Return the [X, Y] coordinate for the center point of the cell that contains the specified text.  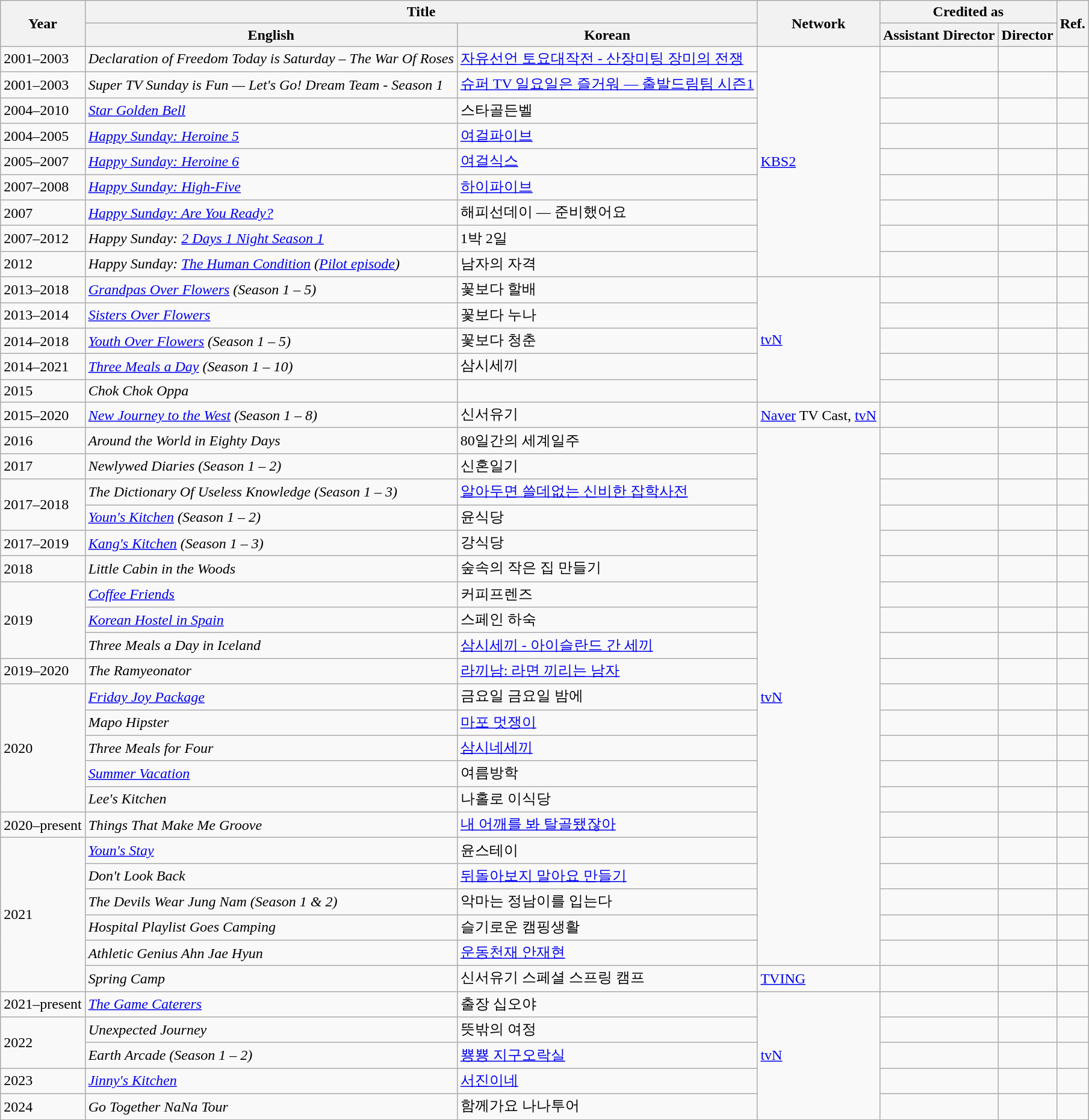
내 어깨를 봐 탈골됐잖아 [607, 825]
2017–2019 [43, 543]
1박 2일 [607, 238]
Summer Vacation [271, 774]
Youn's Kitchen (Season 1 – 2) [271, 518]
2013–2018 [43, 290]
신서유기 [607, 415]
꽃보다 할배 [607, 290]
Assistant Director [939, 35]
2022 [43, 1042]
KBS2 [819, 161]
Mapo Hipster [271, 722]
2024 [43, 1106]
자유선언 토요대작전 - 산장미팅 장미의 전쟁 [607, 59]
Korean Hostel in Spain [271, 620]
출장 십오야 [607, 1004]
Youn's Stay [271, 851]
2014–2018 [43, 341]
2014–2021 [43, 367]
Network [819, 23]
Kang's Kitchen (Season 1 – 3) [271, 543]
뿅뿅 지구오락실 [607, 1056]
강식당 [607, 543]
Happy Sunday: Are You Ready? [271, 213]
The Game Caterers [271, 1004]
Korean [607, 35]
2012 [43, 264]
2020 [43, 747]
Things That Make Me Groove [271, 825]
Year [43, 23]
Newlywed Diaries (Season 1 – 2) [271, 466]
숲속의 작은 집 만들기 [607, 569]
Earth Arcade (Season 1 – 2) [271, 1056]
2023 [43, 1081]
Happy Sunday: Heroine 5 [271, 136]
Lee's Kitchen [271, 799]
Youth Over Flowers (Season 1 – 5) [271, 341]
The Dictionary Of Useless Knowledge (Season 1 – 3) [271, 492]
Star Golden Bell [271, 111]
악마는 정남이를 입는다 [607, 902]
Happy Sunday: 2 Days 1 Night Season 1 [271, 238]
Happy Sunday: High-Five [271, 188]
꽃보다 누나 [607, 315]
Friday Joy Package [271, 697]
2007 [43, 213]
2019 [43, 620]
Super TV Sunday is Fun — Let's Go! Dream Team - Season 1 [271, 84]
신혼일기 [607, 466]
Title [421, 12]
Unexpected Journey [271, 1030]
Three Meals a Day (Season 1 – 10) [271, 367]
커피프렌즈 [607, 595]
슬기로운 캠핑생활 [607, 928]
해피선데이 — 준비했어요 [607, 213]
삼시세끼 - 아이슬란드 간 세끼 [607, 645]
2017–2018 [43, 504]
윤스테이 [607, 851]
신서유기 스페셜 스프링 캠프 [607, 979]
Athletic Genius Ahn Jae Hyun [271, 953]
여름방학 [607, 774]
Director [1027, 35]
하이파이브 [607, 188]
알아두면 쓸데없는 신비한 잡학사전 [607, 492]
The Devils Wear Jung Nam (Season 1 & 2) [271, 902]
뒤돌아보지 말아요 만들기 [607, 876]
New Journey to the West (Season 1 – 8) [271, 415]
Coffee Friends [271, 595]
80일간의 세계일주 [607, 441]
Spring Camp [271, 979]
Declaration of Freedom Today is Saturday – The War Of Roses [271, 59]
2016 [43, 441]
금요일 금요일 밤에 [607, 697]
삼시세끼 [607, 367]
2021 [43, 915]
Grandpas Over Flowers (Season 1 – 5) [271, 290]
2004–2010 [43, 111]
2013–2014 [43, 315]
Happy Sunday: Heroine 6 [271, 161]
2015–2020 [43, 415]
스타골든벨 [607, 111]
Go Together NaNa Tour [271, 1106]
2005–2007 [43, 161]
TVING [819, 979]
여걸파이브 [607, 136]
Happy Sunday: The Human Condition (Pilot episode) [271, 264]
남자의 자격 [607, 264]
슈퍼 TV 일요일은 즐거워 — 출발드림팀 시즌1 [607, 84]
2019–2020 [43, 672]
여걸식스 [607, 161]
English [271, 35]
함께가요 나나투어 [607, 1106]
Naver TV Cast, tvN [819, 415]
2017 [43, 466]
The Ramyeonator [271, 672]
스페인 하숙 [607, 620]
Little Cabin in the Woods [271, 569]
Sisters Over Flowers [271, 315]
2015 [43, 391]
2018 [43, 569]
Three Meals a Day in Iceland [271, 645]
Jinny's Kitchen [271, 1081]
운동천재 안재현 [607, 953]
2007–2008 [43, 188]
라끼남: 라면 끼리는 남자 [607, 672]
Chok Chok Oppa [271, 391]
Ref. [1073, 23]
마포 멋쟁이 [607, 722]
Hospital Playlist Goes Camping [271, 928]
Credited as [968, 12]
Three Meals for Four [271, 749]
2020–present [43, 825]
Don't Look Back [271, 876]
Around the World in Eighty Days [271, 441]
2007–2012 [43, 238]
꽃보다 청춘 [607, 341]
나홀로 이식당 [607, 799]
삼시네세끼 [607, 749]
윤식당 [607, 518]
서진이네 [607, 1081]
2021–present [43, 1004]
2004–2005 [43, 136]
뜻밖의 여정 [607, 1030]
